Return the (X, Y) coordinate for the center point of the cell that contains the specified text.  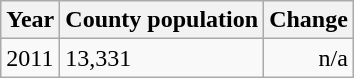
Change (309, 20)
2011 (30, 58)
Year (30, 20)
County population (162, 20)
13,331 (162, 58)
n/a (309, 58)
